Find where the given text appears and provide that cell's center as [X, Y] coordinate. 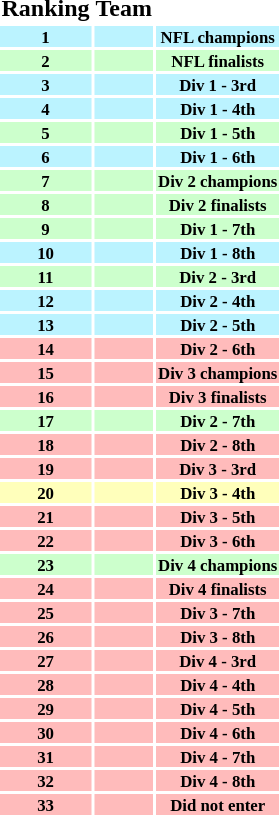
14 [46, 348]
12 [46, 300]
Div 1 - 3rd [218, 84]
13 [46, 324]
Div 4 - 4th [218, 684]
7 [46, 180]
8 [46, 204]
33 [46, 804]
17 [46, 420]
20 [46, 492]
Div 4 - 7th [218, 756]
Div 4 - 8th [218, 780]
Div 4 - 5th [218, 708]
27 [46, 660]
Div 3 - 3rd [218, 468]
30 [46, 732]
10 [46, 252]
32 [46, 780]
Div 3 - 6th [218, 540]
22 [46, 540]
1 [46, 36]
Div 1 - 5th [218, 132]
Div 3 - 4th [218, 492]
2 [46, 60]
16 [46, 396]
NFL champions [218, 36]
Div 1 - 6th [218, 156]
26 [46, 636]
25 [46, 612]
Div 3 finalists [218, 396]
Div 1 - 4th [218, 108]
Div 1 - 8th [218, 252]
31 [46, 756]
Div 2 - 5th [218, 324]
21 [46, 516]
6 [46, 156]
Div 2 - 3rd [218, 276]
Div 3 - 8th [218, 636]
Div 3 - 5th [218, 516]
Div 2 - 4th [218, 300]
Div 2 champions [218, 180]
4 [46, 108]
19 [46, 468]
NFL finalists [218, 60]
Div 3 - 7th [218, 612]
23 [46, 564]
Div 4 - 6th [218, 732]
Div 1 - 7th [218, 228]
18 [46, 444]
24 [46, 588]
Did not enter [218, 804]
29 [46, 708]
15 [46, 372]
Div 2 - 8th [218, 444]
5 [46, 132]
9 [46, 228]
3 [46, 84]
Div 3 champions [218, 372]
Div 2 finalists [218, 204]
11 [46, 276]
Div 4 finalists [218, 588]
Div 4 - 3rd [218, 660]
Div 4 champions [218, 564]
Div 2 - 7th [218, 420]
28 [46, 684]
Div 2 - 6th [218, 348]
